From the cell containing the given text, extract its center point as [X, Y] coordinate. 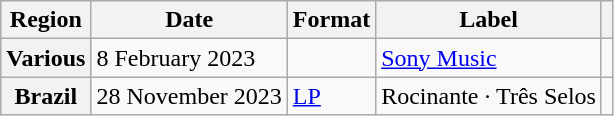
Sony Music [489, 58]
Label [489, 20]
28 November 2023 [189, 96]
Format [331, 20]
Date [189, 20]
Region [46, 20]
Rocinante · Três Selos [489, 96]
Various [46, 58]
Brazil [46, 96]
LP [331, 96]
8 February 2023 [189, 58]
